Locate the cell with the specified text and output its [x, y] center coordinate. 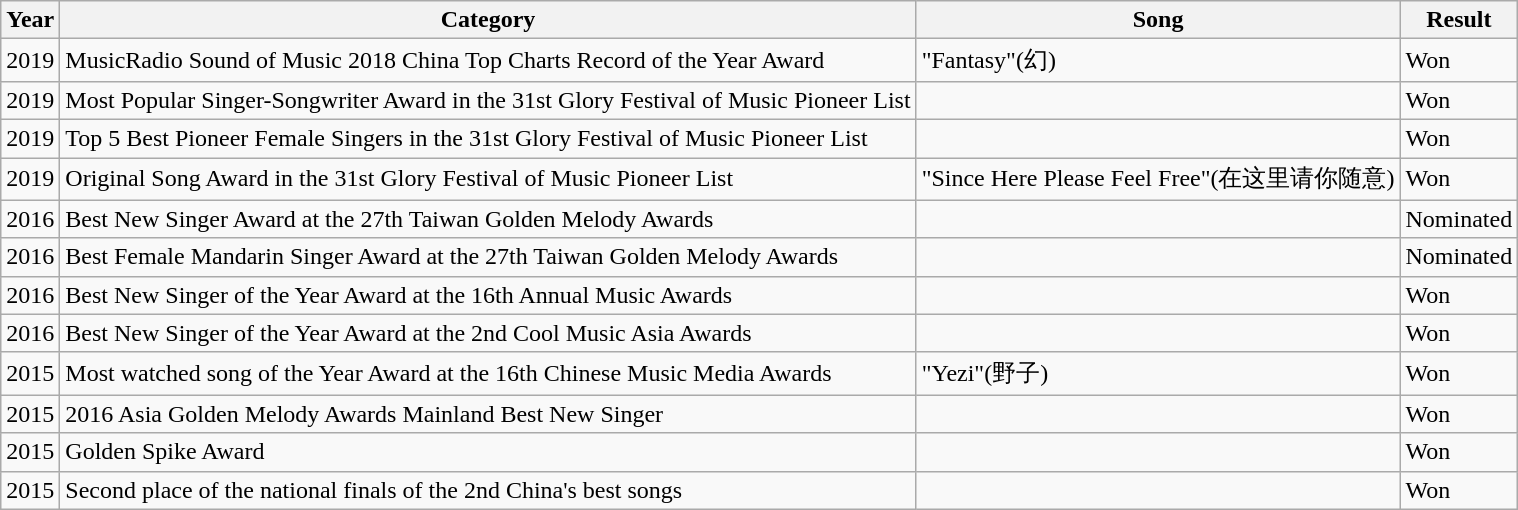
Best New Singer Award at the 27th Taiwan Golden Melody Awards [488, 219]
Result [1459, 20]
Most Popular Singer-Songwriter Award in the 31st Glory Festival of Music Pioneer List [488, 100]
2016 Asia Golden Melody Awards Mainland Best New Singer [488, 414]
Golden Spike Award [488, 452]
Best New Singer of the Year Award at the 2nd Cool Music Asia Awards [488, 333]
Category [488, 20]
"Yezi"(野子) [1158, 374]
Year [30, 20]
Most watched song of the Year Award at the 16th Chinese Music Media Awards [488, 374]
Best New Singer of the Year Award at the 16th Annual Music Awards [488, 295]
Best Female Mandarin Singer Award at the 27th Taiwan Golden Melody Awards [488, 257]
MusicRadio Sound of Music 2018 China Top Charts Record of the Year Award [488, 60]
Song [1158, 20]
Second place of the national finals of the 2nd China's best songs [488, 490]
Top 5 Best Pioneer Female Singers in the 31st Glory Festival of Music Pioneer List [488, 138]
"Fantasy"(幻) [1158, 60]
"Since Here Please Feel Free"(在这里请你随意) [1158, 180]
Original Song Award in the 31st Glory Festival of Music Pioneer List [488, 180]
